Capture the cell that displays the provided text and extract its (X, Y) central coordinate. 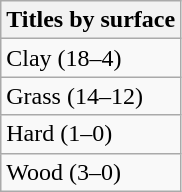
Clay (18–4) (91, 58)
Hard (1–0) (91, 134)
Wood (3–0) (91, 172)
Titles by surface (91, 20)
Grass (14–12) (91, 96)
